Detect which cell encompasses the target text, then output its [x, y] center coordinate. 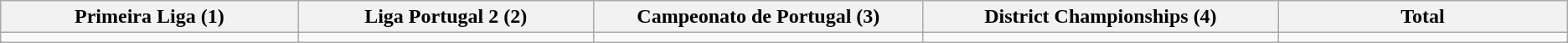
Liga Portugal 2 (2) [446, 17]
Total [1423, 17]
District Championships (4) [1101, 17]
Campeonato de Portugal (3) [758, 17]
Primeira Liga (1) [149, 17]
